Provide the [X, Y] coordinate of the cell's center where the given text is located.  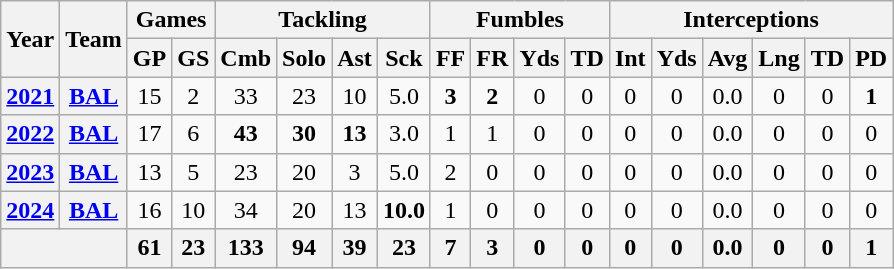
Games [170, 20]
Cmb [246, 58]
30 [304, 134]
Ast [355, 58]
Interceptions [750, 20]
2022 [30, 134]
Lng [779, 58]
7 [450, 248]
GS [194, 58]
Fumbles [520, 20]
Team [94, 39]
2024 [30, 210]
17 [149, 134]
PD [872, 58]
61 [149, 248]
Tackling [323, 20]
10.0 [404, 210]
Avg [728, 58]
16 [149, 210]
Year [30, 39]
2021 [30, 96]
33 [246, 96]
3.0 [404, 134]
FR [492, 58]
15 [149, 96]
Solo [304, 58]
FF [450, 58]
5 [194, 172]
6 [194, 134]
94 [304, 248]
Sck [404, 58]
34 [246, 210]
39 [355, 248]
133 [246, 248]
2023 [30, 172]
43 [246, 134]
GP [149, 58]
Int [630, 58]
